Extract the (X, Y) coordinate from the center of the cell holding the provided text.  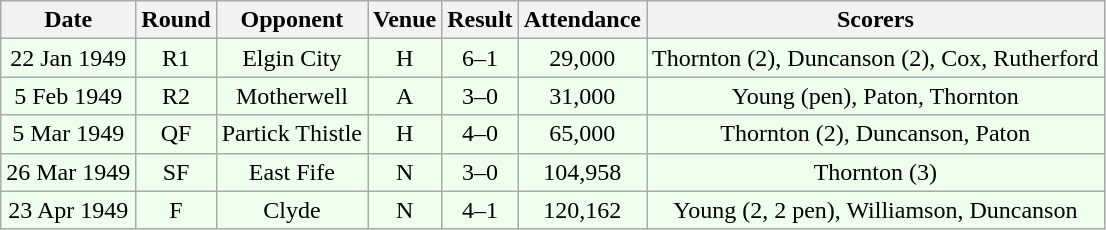
Attendance (582, 20)
Partick Thistle (292, 134)
22 Jan 1949 (68, 58)
104,958 (582, 172)
65,000 (582, 134)
Date (68, 20)
29,000 (582, 58)
Young (2, 2 pen), Williamson, Duncanson (875, 210)
R2 (176, 96)
Opponent (292, 20)
SF (176, 172)
26 Mar 1949 (68, 172)
A (405, 96)
120,162 (582, 210)
F (176, 210)
Elgin City (292, 58)
5 Mar 1949 (68, 134)
Scorers (875, 20)
31,000 (582, 96)
East Fife (292, 172)
Result (480, 20)
23 Apr 1949 (68, 210)
4–1 (480, 210)
QF (176, 134)
Thornton (2), Duncanson (2), Cox, Rutherford (875, 58)
4–0 (480, 134)
Round (176, 20)
Thornton (3) (875, 172)
5 Feb 1949 (68, 96)
Clyde (292, 210)
Thornton (2), Duncanson, Paton (875, 134)
Motherwell (292, 96)
Venue (405, 20)
Young (pen), Paton, Thornton (875, 96)
R1 (176, 58)
6–1 (480, 58)
